Determine the [x, y] coordinate at the center of the cell enclosing the given text.  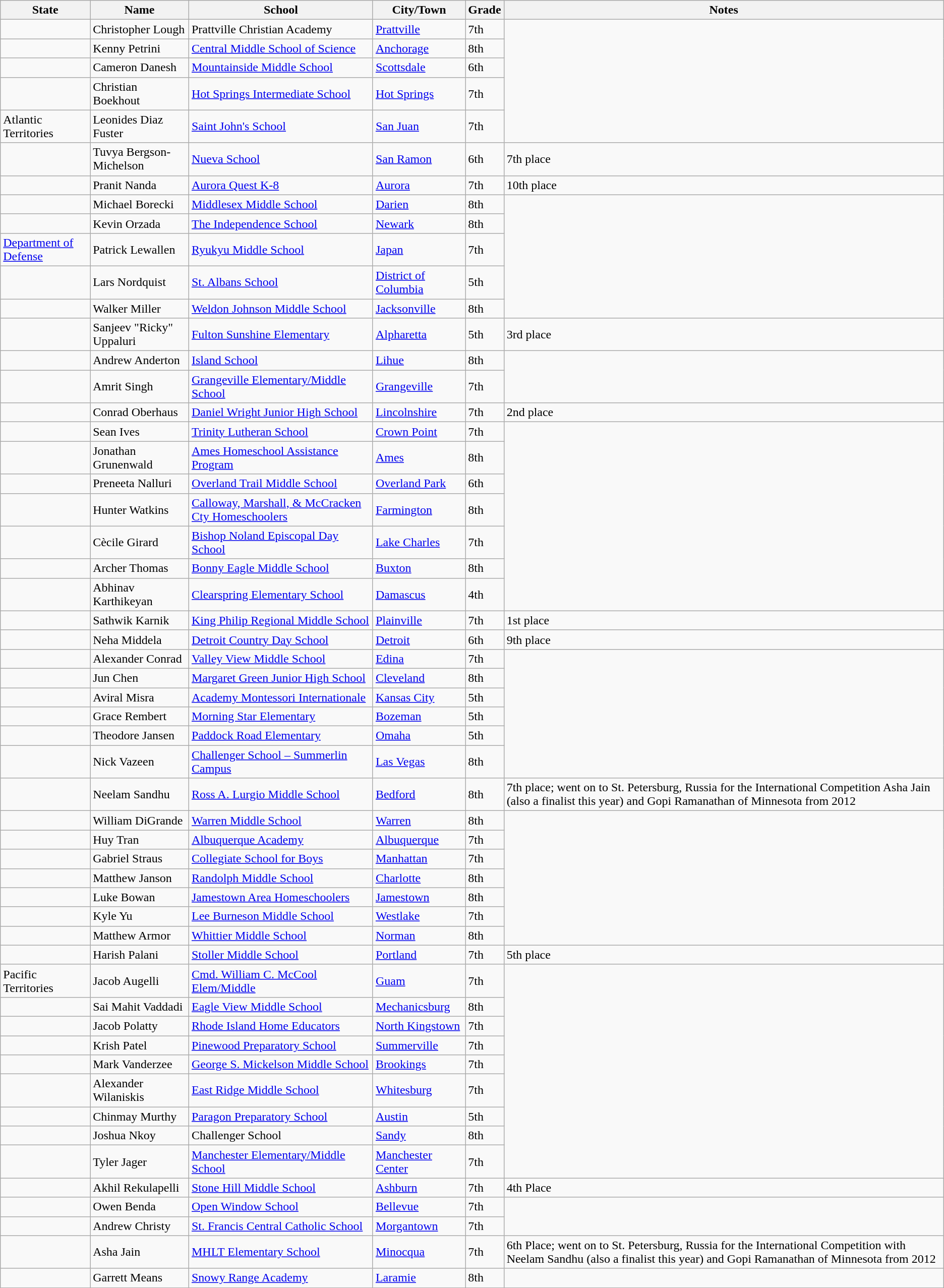
4th [485, 594]
School [280, 10]
Jun Chen [140, 678]
Calloway, Marshall, & McCracken Cty Homeschoolers [280, 509]
Owen Benda [140, 1207]
Mechanicsburg [419, 1007]
Eagle View Middle School [280, 1007]
Christian Boekhout [140, 94]
Minocqua [419, 1252]
Snowy Range Academy [280, 1278]
Detroit [419, 639]
Aurora Quest K-8 [280, 185]
Las Vegas [419, 762]
Scottsdale [419, 68]
Leonides Diaz Fuster [140, 126]
Michael Borecki [140, 204]
Jacksonville [419, 308]
Academy Montessori Internationale [280, 697]
Daniel Wright Junior High School [280, 413]
The Independence School [280, 223]
Ashburn [419, 1188]
Hunter Watkins [140, 509]
Notes [724, 10]
St. Albans School [280, 282]
Jonathan Grunenwald [140, 458]
Bellevue [419, 1207]
Lihue [419, 361]
San Ramon [419, 159]
Farmington [419, 509]
Austin [419, 1117]
Theodore Jansen [140, 736]
Atlantic Territories [45, 126]
Lee Burneson Middle School [280, 916]
Preneeta Nalluri [140, 484]
Saint John's School [280, 126]
Mark Vanderzee [140, 1065]
Name [140, 10]
Weldon Johnson Middle School [280, 308]
Edina [419, 659]
Sandy [419, 1136]
Detroit Country Day School [280, 639]
Jamestown [419, 897]
Tuvya Bergson-Michelson [140, 159]
Fulton Sunshine Elementary [280, 335]
Aviral Misra [140, 697]
Andrew Christy [140, 1226]
MHLT Elementary School [280, 1252]
Cleveland [419, 678]
9th place [724, 639]
Grangeville Elementary/Middle School [280, 386]
Archer Thomas [140, 568]
Newark [419, 223]
Akhil Rekulapelli [140, 1188]
Middlesex Middle School [280, 204]
Department of Defense [45, 249]
Ryukyu Middle School [280, 249]
Japan [419, 249]
Walker Miller [140, 308]
Manhattan [419, 859]
Open Window School [280, 1207]
Morgantown [419, 1226]
Morning Star Elementary [280, 717]
Buxton [419, 568]
Bishop Noland Episcopal Day School [280, 543]
Albuquerque [419, 840]
Abhinav Karthikeyan [140, 594]
Harish Palani [140, 955]
San Juan [419, 126]
Lincolnshire [419, 413]
Clearspring Elementary School [280, 594]
Cmd. William C. McCool Elem/Middle [280, 980]
Brookings [419, 1065]
Sean Ives [140, 432]
Bonny Eagle Middle School [280, 568]
Alexander Conrad [140, 659]
Andrew Anderton [140, 361]
Aurora [419, 185]
William DiGrande [140, 821]
Kyle Yu [140, 916]
Portland [419, 955]
Valley View Middle School [280, 659]
Krish Patel [140, 1045]
Prattville Christian Academy [280, 29]
Jamestown Area Homeschoolers [280, 897]
Jacob Augelli [140, 980]
Kenny Petrini [140, 48]
Conrad Oberhaus [140, 413]
Guam [419, 980]
Westlake [419, 916]
Mountainside Middle School [280, 68]
Lake Charles [419, 543]
Nick Vazeen [140, 762]
Collegiate School for Boys [280, 859]
Laramie [419, 1278]
Ames Homeschool Assistance Program [280, 458]
Stoller Middle School [280, 955]
Ross A. Lurgio Middle School [280, 795]
Prattville [419, 29]
Matthew Armor [140, 935]
Challenger School [280, 1136]
Grace Rembert [140, 717]
Christopher Lough [140, 29]
Challenger School – Summerlin Campus [280, 762]
Patrick Lewallen [140, 249]
Overland Trail Middle School [280, 484]
Pranit Nanda [140, 185]
Rhode Island Home Educators [280, 1026]
City/Town [419, 10]
Luke Bowan [140, 897]
Paragon Preparatory School [280, 1117]
St. Francis Central Catholic School [280, 1226]
Chinmay Murthy [140, 1117]
Omaha [419, 736]
State [45, 10]
North Kingstown [419, 1026]
Cameron Danesh [140, 68]
Randolph Middle School [280, 878]
10th place [724, 185]
George S. Mickelson Middle School [280, 1065]
Joshua Nkoy [140, 1136]
Kansas City [419, 697]
1st place [724, 620]
Alexander Wilaniskis [140, 1090]
Warren [419, 821]
5th place [724, 955]
Neha Middela [140, 639]
2nd place [724, 413]
Island School [280, 361]
Paddock Road Elementary [280, 736]
Darien [419, 204]
Norman [419, 935]
East Ridge Middle School [280, 1090]
Lars Nordquist [140, 282]
3rd place [724, 335]
Manchester Elementary/Middle School [280, 1162]
Amrit Singh [140, 386]
Whitesburg [419, 1090]
Huy Tran [140, 840]
Ames [419, 458]
Gabriel Straus [140, 859]
Trinity Lutheran School [280, 432]
Pinewood Preparatory School [280, 1045]
Manchester Center [419, 1162]
Hot Springs [419, 94]
Grade [485, 10]
Sanjeev "Ricky" Uppaluri [140, 335]
Overland Park [419, 484]
4th Place [724, 1188]
Warren Middle School [280, 821]
Alpharetta [419, 335]
District of Columbia [419, 282]
Jacob Polatty [140, 1026]
Nueva School [280, 159]
Garrett Means [140, 1278]
Asha Jain [140, 1252]
7th place [724, 159]
Cècile Girard [140, 543]
Grangeville [419, 386]
Plainville [419, 620]
Hot Springs Intermediate School [280, 94]
Sai Mahit Vaddadi [140, 1007]
Summerville [419, 1045]
Albuquerque Academy [280, 840]
Crown Point [419, 432]
Pacific Territories [45, 980]
Central Middle School of Science [280, 48]
Matthew Janson [140, 878]
Sathwik Karnik [140, 620]
Anchorage [419, 48]
Kevin Orzada [140, 223]
Stone Hill Middle School [280, 1188]
Margaret Green Junior High School [280, 678]
Tyler Jager [140, 1162]
Damascus [419, 594]
Bedford [419, 795]
Charlotte [419, 878]
King Philip Regional Middle School [280, 620]
Neelam Sandhu [140, 795]
Whittier Middle School [280, 935]
Bozeman [419, 717]
